Output the (x, y) coordinate of the center of the cell containing the given text.  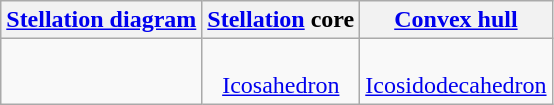
Stellation core (281, 20)
Icosidodecahedron (456, 72)
Icosahedron (281, 72)
Stellation diagram (102, 20)
Convex hull (456, 20)
